Find where the given text appears and provide that cell's center as [X, Y] coordinate. 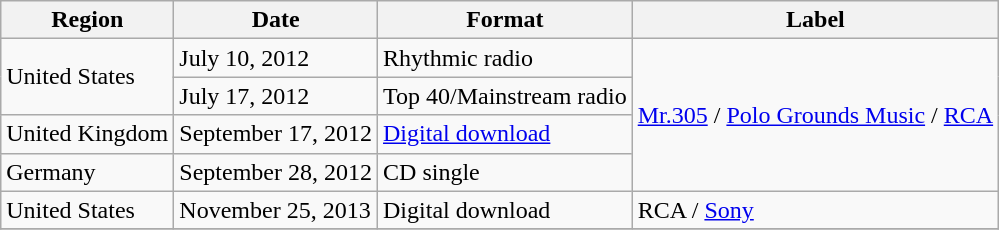
Mr.305 / Polo Grounds Music / RCA [815, 115]
Date [276, 20]
Rhythmic radio [506, 58]
Format [506, 20]
United Kingdom [88, 134]
Region [88, 20]
CD single [506, 172]
RCA / Sony [815, 210]
July 10, 2012 [276, 58]
Germany [88, 172]
September 28, 2012 [276, 172]
Top 40/Mainstream radio [506, 96]
November 25, 2013 [276, 210]
July 17, 2012 [276, 96]
September 17, 2012 [276, 134]
Label [815, 20]
